Identify which cell holds the provided text, then report its (X, Y) central coordinate. 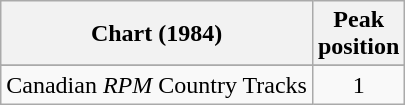
1 (358, 85)
Peakposition (358, 34)
Canadian RPM Country Tracks (157, 85)
Chart (1984) (157, 34)
